From the cell containing the given text, extract its center point as [X, Y] coordinate. 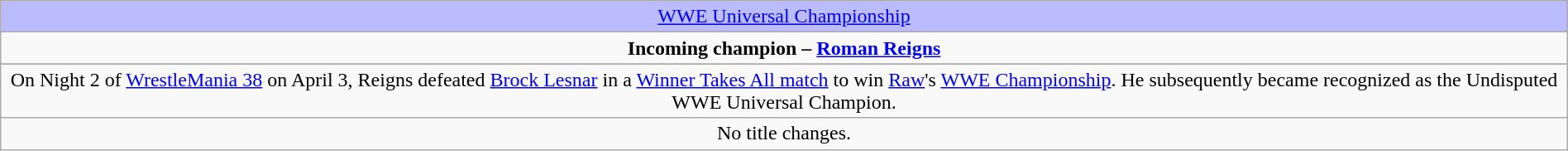
No title changes. [784, 134]
Incoming champion – Roman Reigns [784, 48]
WWE Universal Championship [784, 17]
